Capture the cell that displays the provided text and extract its [X, Y] central coordinate. 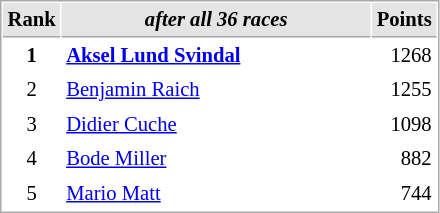
after all 36 races [216, 20]
Benjamin Raich [216, 90]
4 [32, 158]
1 [32, 56]
1098 [404, 124]
Bode Miller [216, 158]
1268 [404, 56]
Mario Matt [216, 194]
1255 [404, 90]
744 [404, 194]
5 [32, 194]
2 [32, 90]
3 [32, 124]
Points [404, 20]
882 [404, 158]
Didier Cuche [216, 124]
Aksel Lund Svindal [216, 56]
Rank [32, 20]
